Capture the cell that displays the provided text and extract its [X, Y] central coordinate. 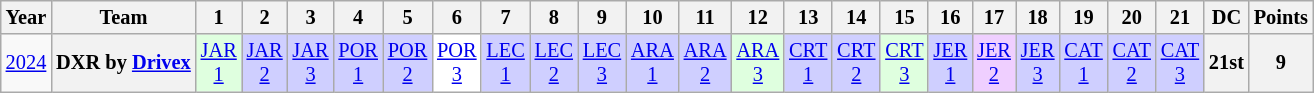
POR1 [358, 63]
CAT1 [1083, 63]
POR2 [408, 63]
CRT1 [808, 63]
4 [358, 17]
JER3 [1038, 63]
21st [1226, 63]
JAR3 [311, 63]
1 [219, 17]
10 [652, 17]
11 [706, 17]
CRT3 [904, 63]
5 [408, 17]
JER1 [950, 63]
3 [311, 17]
CAT3 [1180, 63]
16 [950, 17]
CRT2 [856, 63]
DC [1226, 17]
17 [994, 17]
JER2 [994, 63]
Year [26, 17]
8 [554, 17]
2024 [26, 63]
2 [265, 17]
ARA3 [758, 63]
18 [1038, 17]
ARA1 [652, 63]
20 [1132, 17]
Points [1281, 17]
ARA2 [706, 63]
19 [1083, 17]
21 [1180, 17]
LEC1 [505, 63]
LEC3 [602, 63]
LEC2 [554, 63]
14 [856, 17]
CAT2 [1132, 63]
6 [456, 17]
13 [808, 17]
7 [505, 17]
POR3 [456, 63]
12 [758, 17]
JAR1 [219, 63]
DXR by Drivex [123, 63]
Team [123, 17]
JAR2 [265, 63]
15 [904, 17]
